Detect which cell encompasses the target text, then output its [x, y] center coordinate. 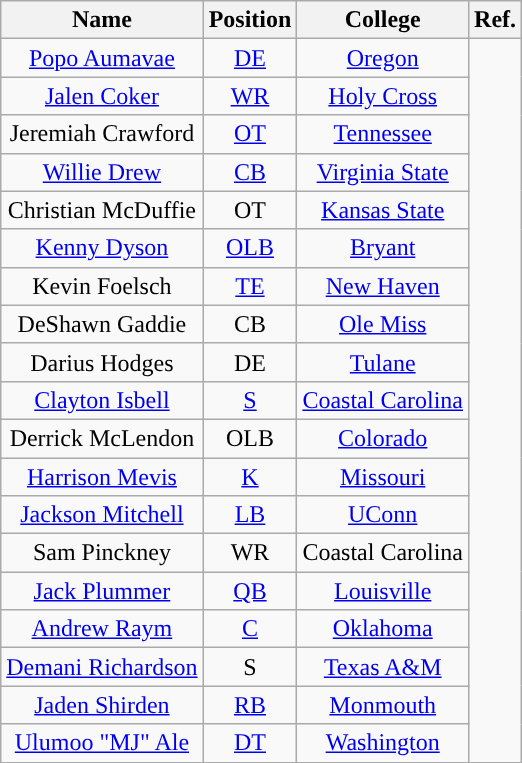
Position [250, 20]
Ulumoo "MJ" Ale [102, 743]
Demani Richardson [102, 667]
Monmouth [383, 705]
Oklahoma [383, 629]
Name [102, 20]
Oregon [383, 58]
RB [250, 705]
UConn [383, 515]
Bryant [383, 248]
Kevin Foelsch [102, 286]
Jaden Shirden [102, 705]
Tennessee [383, 134]
QB [250, 591]
Harrison Mevis [102, 477]
Andrew Raym [102, 629]
Texas A&M [383, 667]
Popo Aumavae [102, 58]
Holy Cross [383, 96]
TE [250, 286]
LB [250, 515]
Christian McDuffie [102, 210]
Jalen Coker [102, 96]
DT [250, 743]
Jeremiah Crawford [102, 134]
Washington [383, 743]
Kansas State [383, 210]
Ref. [496, 20]
K [250, 477]
Colorado [383, 438]
C [250, 629]
Tulane [383, 362]
Ole Miss [383, 324]
Darius Hodges [102, 362]
New Haven [383, 286]
Kenny Dyson [102, 248]
Sam Pinckney [102, 553]
Derrick McLendon [102, 438]
Clayton Isbell [102, 400]
Virginia State [383, 172]
DeShawn Gaddie [102, 324]
Willie Drew [102, 172]
Jackson Mitchell [102, 515]
Missouri [383, 477]
College [383, 20]
Jack Plummer [102, 591]
Louisville [383, 591]
